Search for the cell housing the specified text and yield its (X, Y) center coordinate. 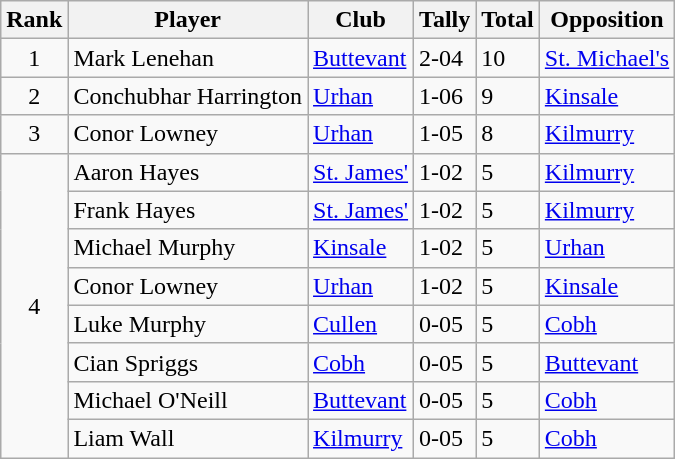
Player (188, 20)
Luke Murphy (188, 324)
8 (508, 134)
Club (361, 20)
Tally (445, 20)
Cullen (361, 324)
9 (508, 96)
2 (34, 96)
10 (508, 58)
Opposition (606, 20)
Rank (34, 20)
Liam Wall (188, 438)
3 (34, 134)
1-06 (445, 96)
Cian Spriggs (188, 362)
Conchubhar Harrington (188, 96)
Frank Hayes (188, 210)
1-05 (445, 134)
1 (34, 58)
Michael Murphy (188, 248)
St. Michael's (606, 58)
2-04 (445, 58)
Mark Lenehan (188, 58)
Michael O'Neill (188, 400)
Aaron Hayes (188, 172)
4 (34, 305)
Total (508, 20)
